Provide the (X, Y) coordinate of the cell's center where the given text is located.  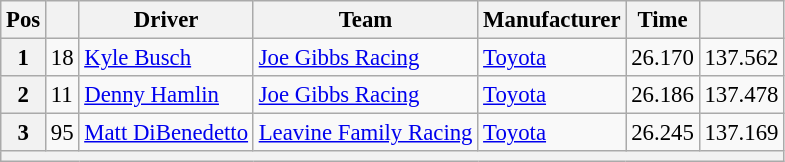
Kyle Busch (166, 58)
Leavine Family Racing (365, 133)
26.186 (662, 95)
18 (62, 58)
Driver (166, 20)
Matt DiBenedetto (166, 133)
1 (24, 58)
11 (62, 95)
137.562 (742, 58)
Team (365, 20)
Pos (24, 20)
3 (24, 133)
137.169 (742, 133)
Time (662, 20)
95 (62, 133)
Denny Hamlin (166, 95)
137.478 (742, 95)
26.245 (662, 133)
Manufacturer (552, 20)
26.170 (662, 58)
2 (24, 95)
